Identify which cell holds the provided text, then report its (X, Y) central coordinate. 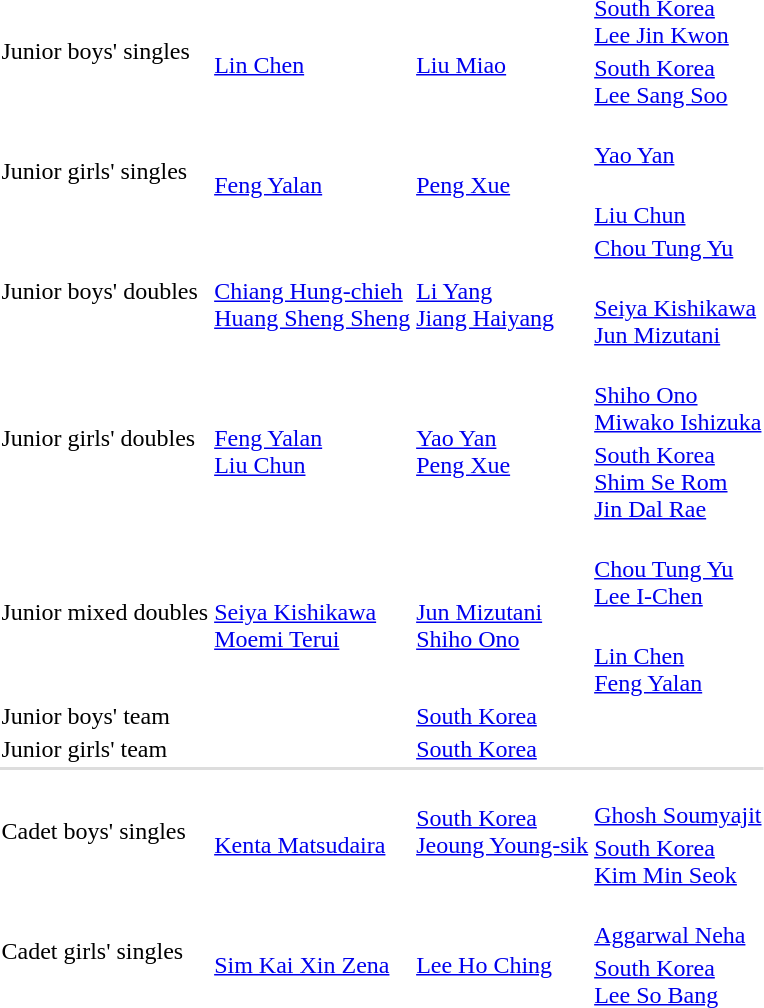
Chou Tung YuLee I-Chen (678, 569)
Lin ChenFeng Yalan (678, 656)
Junior girls' singles (105, 172)
South KoreaKim Min Seok (678, 862)
Li YangJiang Haiyang (502, 292)
Yao Yan (678, 142)
Feng Yalan (312, 172)
Feng YalanLiu Chun (312, 438)
Junior mixed doubles (105, 612)
Liu Chun (678, 202)
Junior boys' team (105, 716)
Seiya KishikawaMoemi Terui (312, 612)
South KoreaJeoung Young-sik (502, 832)
Kenta Matsudaira (312, 832)
South KoreaLee Sang Soo (678, 82)
Junior boys' doubles (105, 292)
Jun MizutaniShiho Ono (502, 612)
Peng Xue (502, 172)
Shiho OnoMiwako Ishizuka (678, 395)
Aggarwal Neha (678, 922)
Seiya KishikawaJun Mizutani (678, 308)
Cadet boys' singles (105, 832)
Junior girls' doubles (105, 438)
South KoreaShim Se RomJin Dal Rae (678, 482)
Chiang Hung-chiehHuang Sheng Sheng (312, 292)
Ghosh Soumyajit (678, 802)
Chou Tung Yu (678, 248)
Yao YanPeng Xue (502, 438)
Junior girls' team (105, 749)
